Output the (x, y) coordinate of the center of the cell containing the given text.  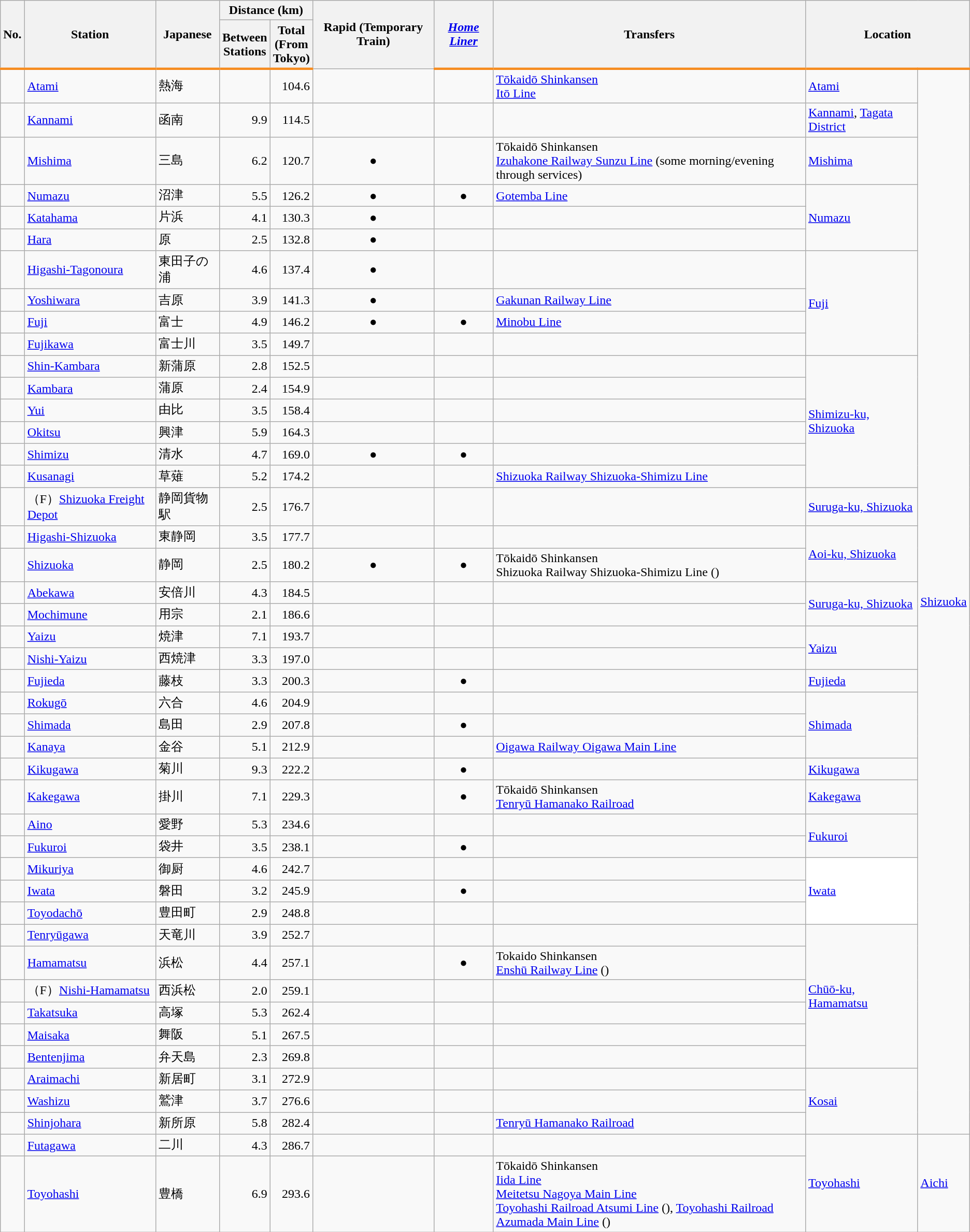
Gotemba Line (650, 196)
6.2 (245, 161)
229.3 (291, 797)
Tōkaidō Shinkansen Itō Line (650, 86)
舞阪 (188, 1035)
豊橋 (188, 1194)
三島 (188, 161)
沼津 (188, 196)
2.3 (245, 1057)
藤枝 (188, 681)
片浜 (188, 218)
Tokaido ShinkansenEnshū Railway Line () (650, 963)
5.2 (245, 477)
186.6 (291, 614)
267.5 (291, 1035)
BetweenStations (245, 45)
2.1 (245, 614)
富士 (188, 322)
276.6 (291, 1101)
4.9 (245, 322)
177.7 (291, 537)
Mikuriya (90, 869)
Japanese (188, 35)
西浜松 (188, 991)
Hamamatsu (90, 963)
（F）Shizuoka Freight Depot (90, 507)
120.7 (291, 161)
3.2 (245, 891)
用宗 (188, 614)
Total(FromTokyo) (291, 45)
Tōkaidō ShinkansenTenryū Hamanako Railroad (650, 797)
Tenryū Hamanako Railroad (650, 1123)
207.8 (291, 725)
Location (887, 35)
高塚 (188, 1013)
六合 (188, 703)
212.9 (291, 747)
269.8 (291, 1057)
4.7 (245, 455)
272.9 (291, 1079)
（F）Nishi-Hamamatsu (90, 991)
137.4 (291, 270)
Kambara (90, 389)
4.1 (245, 218)
安倍川 (188, 593)
180.2 (291, 565)
Gakunan Railway Line (650, 300)
4.4 (245, 963)
Araimachi (90, 1079)
静岡貨物駅 (188, 507)
Aoi-ku, Shizuoka (861, 554)
5.8 (245, 1123)
3.7 (245, 1101)
金谷 (188, 747)
169.0 (291, 455)
152.5 (291, 367)
御厨 (188, 869)
Takatsuka (90, 1013)
259.1 (291, 991)
掛川 (188, 797)
熱海 (188, 86)
245.9 (291, 891)
132.8 (291, 239)
Higashi-Tagonoura (90, 270)
Kosai (861, 1101)
Tōkaidō ShinkansenShizuoka Railway Shizuoka-Shimizu Line () (650, 565)
141.3 (291, 300)
248.8 (291, 913)
焼津 (188, 637)
弁天島 (188, 1057)
新蒲原 (188, 367)
愛野 (188, 825)
Washizu (90, 1101)
6.9 (245, 1194)
Kannami (90, 120)
197.0 (291, 659)
Kusanagi (90, 477)
Aichi (944, 1183)
5.5 (245, 196)
天竜川 (188, 936)
Shinjohara (90, 1123)
Futagawa (90, 1145)
Tōkaidō Shinkansen Iida Line Meitetsu Nagoya Main LineToyohashi Railroad Atsumi Line (), Toyohashi Railroad Azumada Main Line () (650, 1194)
3.1 (245, 1079)
東田子の浦 (188, 270)
252.7 (291, 936)
Tenryūgawa (90, 936)
204.9 (291, 703)
Rapid (Temporary Train) (373, 35)
193.7 (291, 637)
Oigawa Railway Oigawa Main Line (650, 747)
Maisaka (90, 1035)
豊田町 (188, 913)
242.7 (291, 869)
清水 (188, 455)
Toyodachō (90, 913)
吉原 (188, 300)
222.2 (291, 769)
島田 (188, 725)
新所原 (188, 1123)
No. (12, 35)
Higashi-Shizuoka (90, 537)
興津 (188, 432)
149.7 (291, 344)
282.4 (291, 1123)
2.8 (245, 367)
Shimizu (90, 455)
238.1 (291, 847)
234.6 (291, 825)
Aino (90, 825)
磐田 (188, 891)
9.9 (245, 120)
Fujikawa (90, 344)
257.1 (291, 963)
293.6 (291, 1194)
158.4 (291, 410)
Hara (90, 239)
9.3 (245, 769)
Yui (90, 410)
Kanaya (90, 747)
Tōkaidō Shinkansen Izuhakone Railway Sunzu Line (some morning/evening through services) (650, 161)
静岡 (188, 565)
Shin-Kambara (90, 367)
Okitsu (90, 432)
Abekawa (90, 593)
146.2 (291, 322)
草薙 (188, 477)
Rokugō (90, 703)
5.9 (245, 432)
浜松 (188, 963)
Nishi-Yaizu (90, 659)
Kannami, Tagata District (861, 120)
蒲原 (188, 389)
Distance (km) (266, 10)
Mochimune (90, 614)
原 (188, 239)
286.7 (291, 1145)
200.3 (291, 681)
由比 (188, 410)
130.3 (291, 218)
164.3 (291, 432)
2.0 (245, 991)
184.5 (291, 593)
2.4 (245, 389)
176.7 (291, 507)
菊川 (188, 769)
Yoshiwara (90, 300)
Chūō-ku, Hamamatsu (861, 996)
154.9 (291, 389)
函南 (188, 120)
Bentenjima (90, 1057)
西焼津 (188, 659)
袋井 (188, 847)
Home Liner (463, 35)
鷲津 (188, 1101)
Minobu Line (650, 322)
262.4 (291, 1013)
Shizuoka Railway Shizuoka-Shimizu Line (650, 477)
Transfers (650, 35)
Katahama (90, 218)
富士川 (188, 344)
二川 (188, 1145)
東静岡 (188, 537)
114.5 (291, 120)
Station (90, 35)
新居町 (188, 1079)
104.6 (291, 86)
Shimizu-ku, Shizuoka (861, 422)
126.2 (291, 196)
174.2 (291, 477)
